From the cell containing the given text, extract its center point as (X, Y) coordinate. 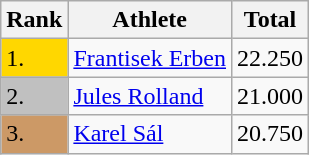
20.750 (270, 134)
1. (34, 58)
Rank (34, 20)
22.250 (270, 58)
Karel Sál (150, 134)
21.000 (270, 96)
Athlete (150, 20)
2. (34, 96)
Frantisek Erben (150, 58)
Total (270, 20)
Jules Rolland (150, 96)
3. (34, 134)
